Detect which cell encompasses the target text, then output its [X, Y] center coordinate. 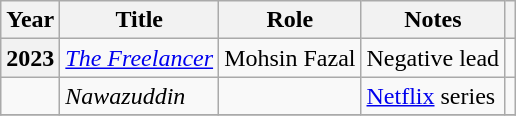
Nawazuddin [140, 96]
The Freelancer [140, 58]
Netflix series [433, 96]
Notes [433, 20]
Role [290, 20]
2023 [30, 58]
Title [140, 20]
Year [30, 20]
Mohsin Fazal [290, 58]
Negative lead [433, 58]
